From the cell containing the given text, extract its center point as [X, Y] coordinate. 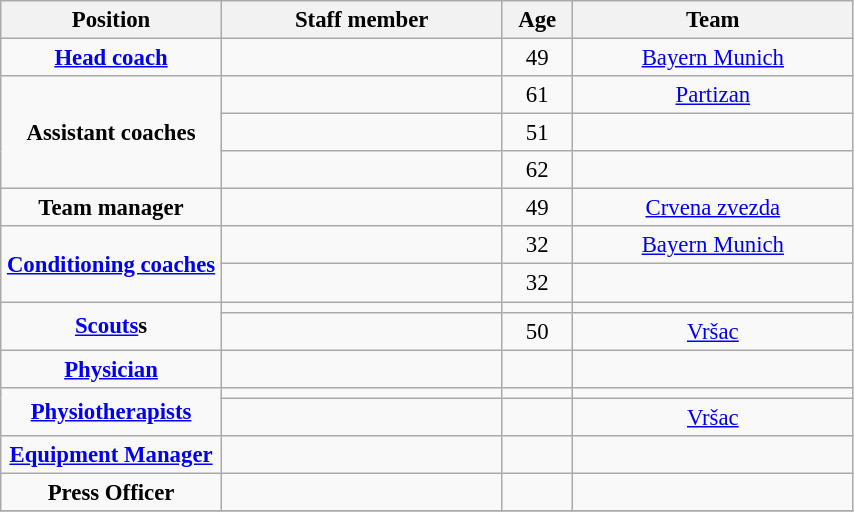
Scoutss [112, 326]
Position [112, 20]
51 [538, 133]
Conditioning coaches [112, 264]
62 [538, 170]
Team manager [112, 208]
Partizan [714, 95]
Staff member [362, 20]
Equipment Manager [112, 455]
Physiotherapists [112, 411]
Team [714, 20]
Press Officer [112, 492]
Assistant coaches [112, 132]
Crvena zvezda [714, 208]
50 [538, 331]
Head coach [112, 58]
61 [538, 95]
Physician [112, 369]
Age [538, 20]
